Locate the cell with the specified text and output its [X, Y] center coordinate. 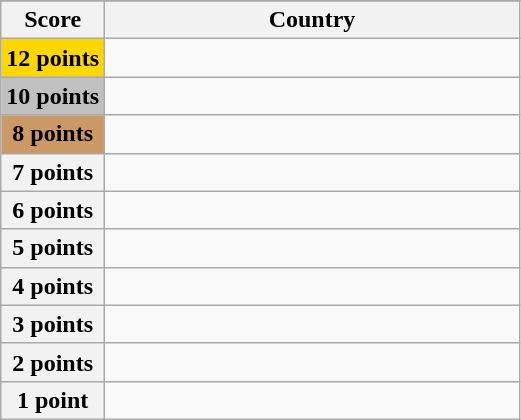
12 points [53, 58]
Score [53, 20]
4 points [53, 286]
Country [312, 20]
3 points [53, 324]
7 points [53, 172]
8 points [53, 134]
2 points [53, 362]
1 point [53, 400]
10 points [53, 96]
6 points [53, 210]
5 points [53, 248]
